For the text-containing cell, return its midpoint in [x, y] coordinate format. 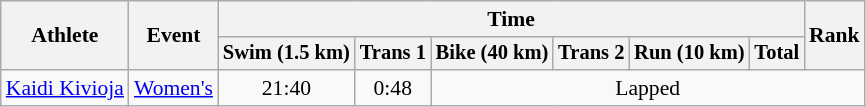
Trans 1 [393, 54]
Swim (1.5 km) [286, 54]
Event [174, 36]
Kaidi Kivioja [65, 88]
0:48 [393, 88]
Women's [174, 88]
Lapped [648, 88]
Run (10 km) [689, 54]
Time [511, 19]
Trans 2 [591, 54]
21:40 [286, 88]
Total [776, 54]
Rank [834, 36]
Bike (40 km) [492, 54]
Athlete [65, 36]
